Determine the [X, Y] coordinate at the center of the cell enclosing the given text.  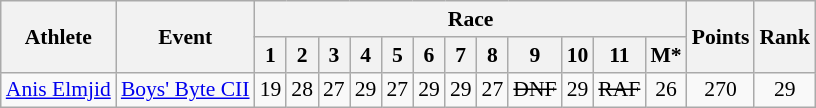
Event [186, 36]
RAF [619, 90]
270 [721, 90]
Race [471, 19]
M* [666, 55]
10 [578, 55]
Athlete [58, 36]
Boys' Byte CII [186, 90]
4 [366, 55]
2 [302, 55]
1 [271, 55]
28 [302, 90]
3 [334, 55]
8 [493, 55]
DNF [534, 90]
Anis Elmjid [58, 90]
5 [397, 55]
9 [534, 55]
Points [721, 36]
19 [271, 90]
26 [666, 90]
7 [461, 55]
6 [429, 55]
11 [619, 55]
Rank [784, 36]
